For the text-containing cell, return its midpoint in [x, y] coordinate format. 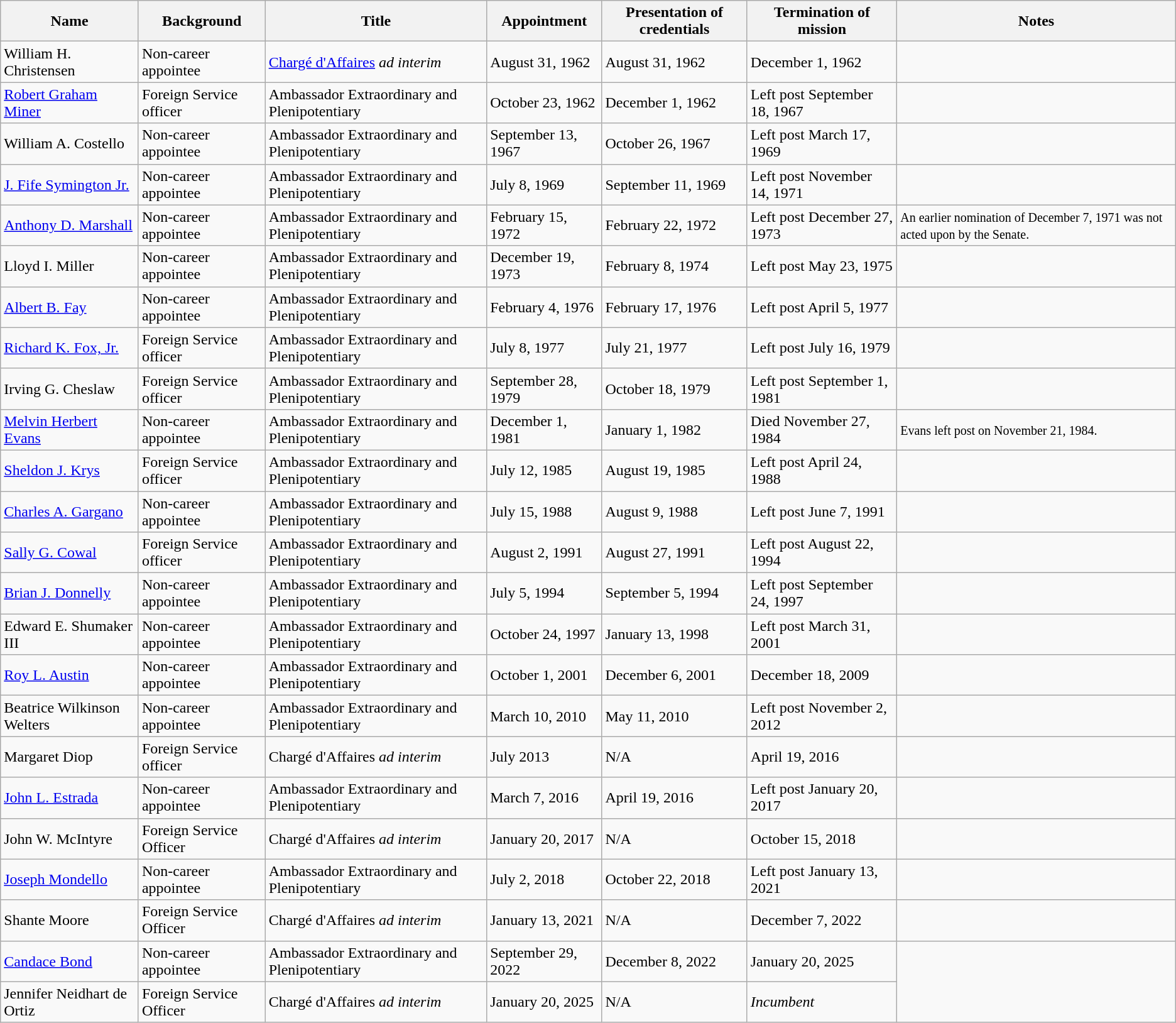
Notes [1037, 21]
May 11, 2010 [675, 716]
Melvin Herbert Evans [70, 430]
Left post June 7, 1991 [822, 511]
September 11, 1969 [675, 185]
J. Fife Symington Jr. [70, 185]
October 26, 1967 [675, 143]
August 27, 1991 [675, 553]
July 2, 2018 [544, 880]
Roy L. Austin [70, 675]
Left post April 24, 1988 [822, 470]
August 9, 1988 [675, 511]
Beatrice Wilkinson Welters [70, 716]
Left post August 22, 1994 [822, 553]
January 20, 2017 [544, 838]
Title [376, 21]
Shante Moore [70, 920]
Irving G. Cheslaw [70, 388]
September 5, 1994 [675, 593]
October 15, 2018 [822, 838]
October 1, 2001 [544, 675]
January 13, 1998 [675, 635]
Left post September 1, 1981 [822, 388]
September 13, 1967 [544, 143]
February 17, 1976 [675, 307]
John W. McIntyre [70, 838]
August 19, 1985 [675, 470]
Appointment [544, 21]
December 18, 2009 [822, 675]
July 5, 1994 [544, 593]
October 24, 1997 [544, 635]
February 8, 1974 [675, 266]
Left post September 18, 1967 [822, 103]
October 23, 1962 [544, 103]
March 7, 2016 [544, 798]
December 8, 2022 [675, 961]
July 15, 1988 [544, 511]
Brian J. Donnelly [70, 593]
Jennifer Neidhart de Ortiz [70, 1002]
September 28, 1979 [544, 388]
Left post April 5, 1977 [822, 307]
January 13, 2021 [544, 920]
July 21, 1977 [675, 348]
July 8, 1969 [544, 185]
Left post November 2, 2012 [822, 716]
February 15, 1972 [544, 225]
Left post March 17, 1969 [822, 143]
Left post September 24, 1997 [822, 593]
December 7, 2022 [822, 920]
January 1, 1982 [675, 430]
Termination of mission [822, 21]
Left post July 16, 1979 [822, 348]
July 8, 1977 [544, 348]
December 19, 1973 [544, 266]
July 12, 1985 [544, 470]
Incumbent [822, 1002]
Charles A. Gargano [70, 511]
An earlier nomination of December 7, 1971 was not acted upon by the Senate. [1037, 225]
William H. Christensen [70, 62]
Left post May 23, 1975 [822, 266]
September 29, 2022 [544, 961]
John L. Estrada [70, 798]
Died November 27, 1984 [822, 430]
Name [70, 21]
Richard K. Fox, Jr. [70, 348]
Candace Bond [70, 961]
William A. Costello [70, 143]
October 22, 2018 [675, 880]
February 22, 1972 [675, 225]
February 4, 1976 [544, 307]
Robert Graham Miner [70, 103]
Sally G. Cowal [70, 553]
Joseph Mondello [70, 880]
Left post March 31, 2001 [822, 635]
Left post November 14, 1971 [822, 185]
Sheldon J. Krys [70, 470]
December 6, 2001 [675, 675]
Background [202, 21]
Lloyd I. Miller [70, 266]
Margaret Diop [70, 757]
Left post January 13, 2021 [822, 880]
Anthony D. Marshall [70, 225]
Edward E. Shumaker III [70, 635]
October 18, 1979 [675, 388]
August 2, 1991 [544, 553]
Albert B. Fay [70, 307]
Left post December 27, 1973 [822, 225]
December 1, 1981 [544, 430]
March 10, 2010 [544, 716]
July 2013 [544, 757]
Evans left post on November 21, 1984. [1037, 430]
Presentation of credentials [675, 21]
Left post January 20, 2017 [822, 798]
